Return [X, Y] of the center of cell containing provided text 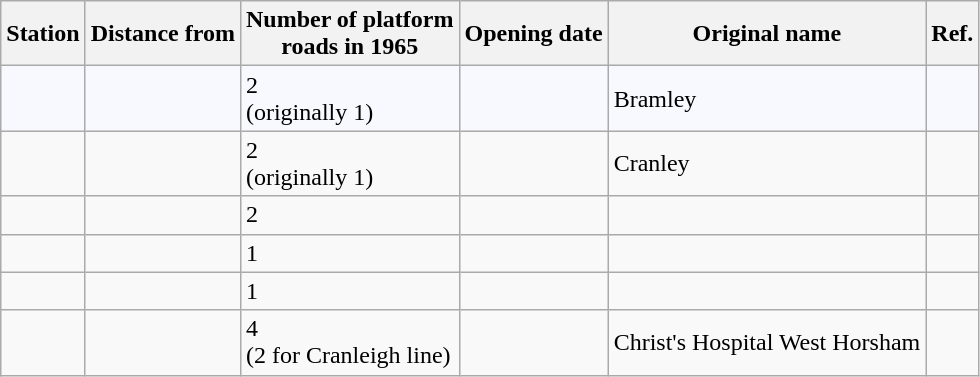
Distance from [162, 34]
Station [43, 34]
Ref. [952, 34]
Number of platformroads in 1965 [350, 34]
Original name [767, 34]
Bramley [767, 98]
4(2 for Cranleigh line) [350, 342]
2 [350, 215]
Opening date [534, 34]
Cranley [767, 164]
Christ's Hospital West Horsham [767, 342]
